From the cell containing the given text, extract its center point as (x, y) coordinate. 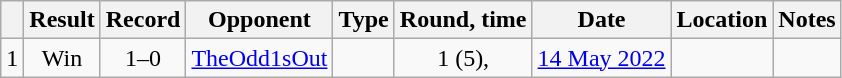
Type (364, 20)
Record (143, 20)
1 (5), (463, 58)
Date (602, 20)
Location (722, 20)
Result (62, 20)
1–0 (143, 58)
Opponent (260, 20)
14 May 2022 (602, 58)
1 (12, 58)
TheOdd1sOut (260, 58)
Win (62, 58)
Notes (807, 20)
Round, time (463, 20)
